Determine the [X, Y] coordinate at the center of the cell enclosing the given text.  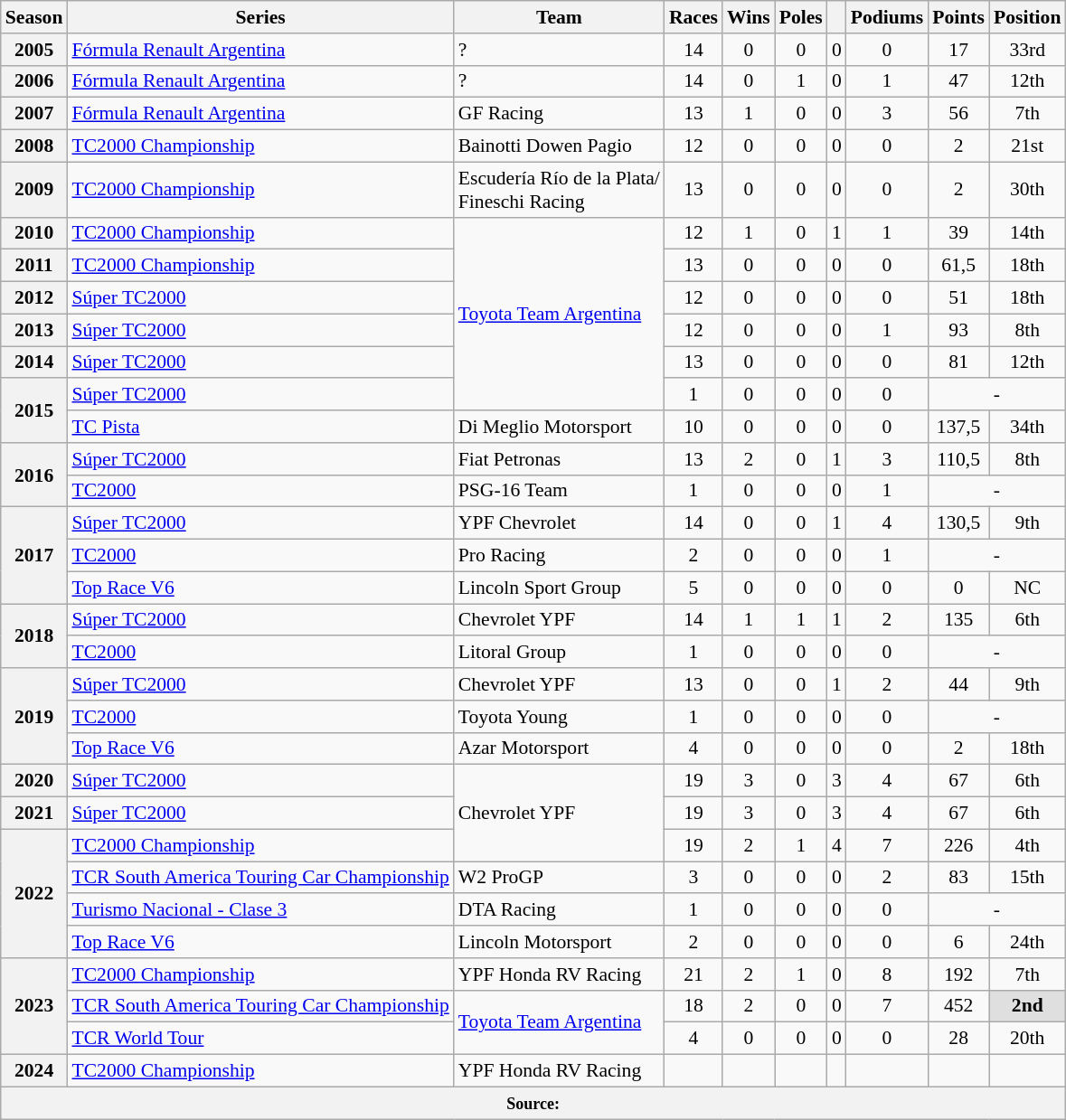
21 [693, 974]
14th [1027, 233]
NC [1027, 588]
192 [958, 974]
Escudería Río de la Plata/Fineschi Racing [559, 190]
Wins [749, 17]
Season [34, 17]
110,5 [958, 459]
47 [958, 81]
TC Pista [260, 427]
Toyota Young [559, 717]
137,5 [958, 427]
2020 [34, 781]
2021 [34, 814]
Races [693, 17]
8 [888, 974]
130,5 [958, 523]
2013 [34, 330]
GF Racing [559, 114]
Di Meglio Motorsport [559, 427]
83 [958, 878]
Turismo Nacional - Clase 3 [260, 910]
30th [1027, 190]
2023 [34, 1007]
5 [693, 588]
39 [958, 233]
51 [958, 298]
24th [1027, 942]
Fiat Petronas [559, 459]
44 [958, 684]
20th [1027, 1039]
6 [958, 942]
93 [958, 330]
10 [693, 427]
56 [958, 114]
2016 [34, 475]
2011 [34, 266]
Points [958, 17]
4th [1027, 845]
Litoral Group [559, 653]
18 [693, 1006]
2024 [34, 1071]
2006 [34, 81]
2017 [34, 555]
2022 [34, 893]
33rd [1027, 50]
2012 [34, 298]
2019 [34, 716]
Poles [801, 17]
Series [260, 17]
YPF Chevrolet [559, 523]
2007 [34, 114]
2010 [34, 233]
PSG-16 Team [559, 491]
34th [1027, 427]
135 [958, 620]
Azar Motorsport [559, 748]
2015 [34, 410]
17 [958, 50]
Position [1027, 17]
28 [958, 1039]
Lincoln Sport Group [559, 588]
W2 ProGP [559, 878]
2nd [1027, 1006]
81 [958, 362]
21st [1027, 146]
TCR World Tour [260, 1039]
2005 [34, 50]
15th [1027, 878]
226 [958, 845]
452 [958, 1006]
Bainotti Dowen Pagio [559, 146]
Team [559, 17]
2009 [34, 190]
61,5 [958, 266]
Source: [533, 1103]
Podiums [888, 17]
2014 [34, 362]
2018 [34, 636]
DTA Racing [559, 910]
2008 [34, 146]
Pro Racing [559, 556]
Lincoln Motorsport [559, 942]
